Provide the [X, Y] coordinate of the cell's center where the given text is located.  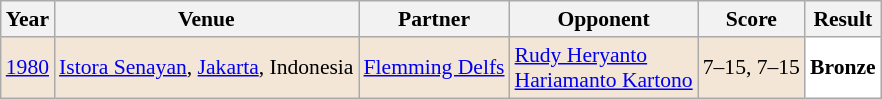
Opponent [604, 19]
Result [843, 19]
Istora Senayan, Jakarta, Indonesia [206, 68]
Score [752, 19]
Partner [434, 19]
Flemming Delfs [434, 68]
1980 [28, 68]
Rudy Heryanto Hariamanto Kartono [604, 68]
Year [28, 19]
Venue [206, 19]
7–15, 7–15 [752, 68]
Bronze [843, 68]
